Provide the [X, Y] coordinate of the cell's center where the given text is located.  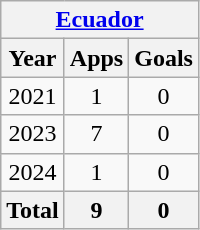
2021 [33, 96]
2023 [33, 134]
Total [33, 210]
9 [96, 210]
7 [96, 134]
2024 [33, 172]
Apps [96, 58]
Goals [164, 58]
Year [33, 58]
Ecuador [100, 20]
